Detect which cell encompasses the target text, then output its [x, y] center coordinate. 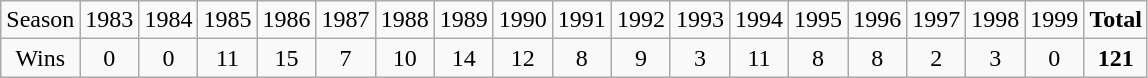
1999 [1054, 20]
1989 [464, 20]
1987 [346, 20]
1991 [582, 20]
1990 [522, 20]
1992 [640, 20]
1997 [936, 20]
Season [40, 20]
15 [286, 58]
1993 [700, 20]
1984 [168, 20]
14 [464, 58]
1988 [404, 20]
9 [640, 58]
1986 [286, 20]
7 [346, 58]
Total [1116, 20]
12 [522, 58]
Wins [40, 58]
1994 [758, 20]
121 [1116, 58]
1983 [110, 20]
1995 [818, 20]
10 [404, 58]
1996 [878, 20]
2 [936, 58]
1985 [228, 20]
1998 [996, 20]
